Search for the cell housing the specified text and yield its (X, Y) center coordinate. 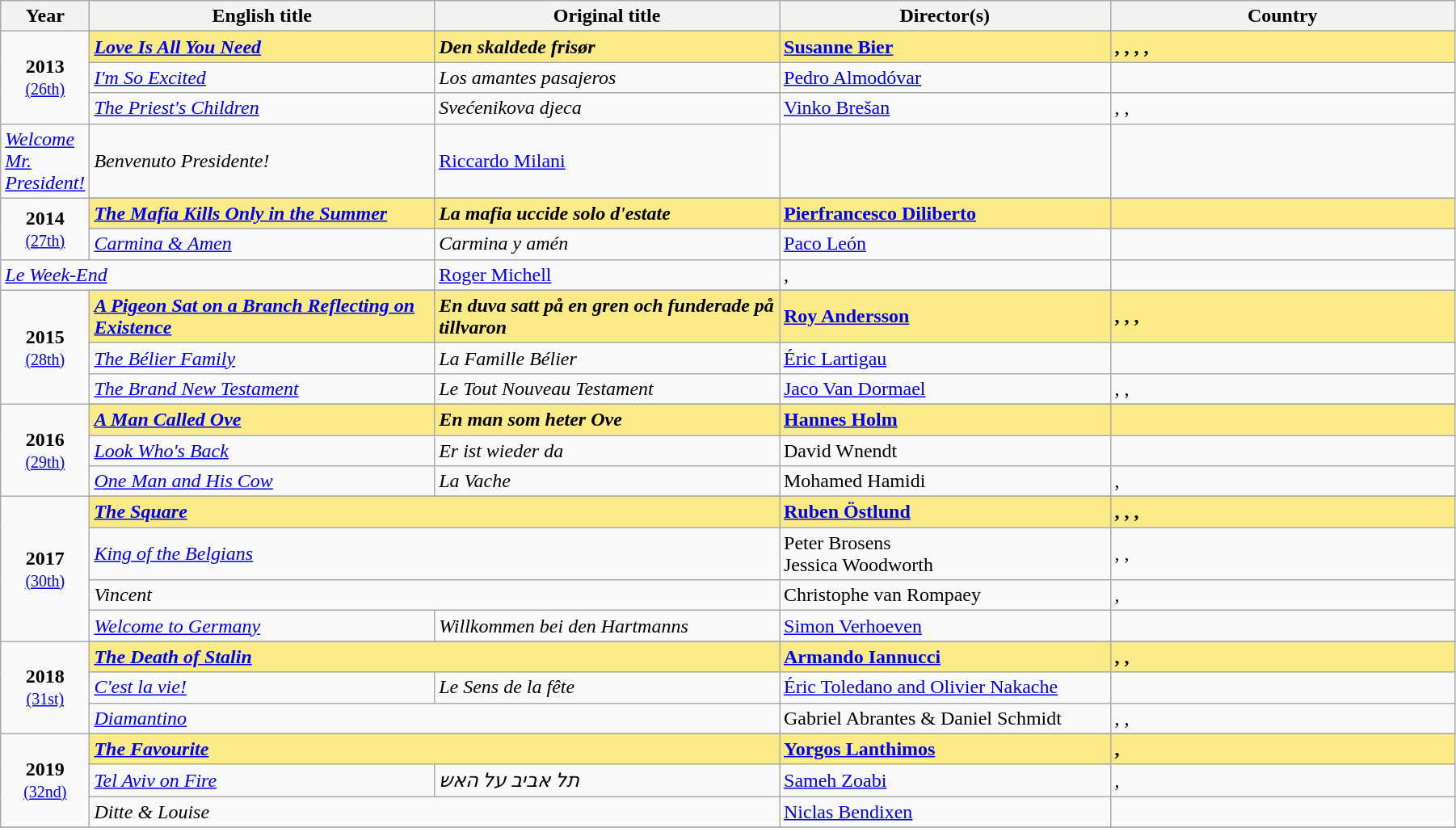
Year (45, 16)
Welcome Mr. President! (45, 161)
La mafia uccide solo d'estate (608, 213)
2016(29th) (45, 450)
Tel Aviv on Fire (262, 780)
2017(30th) (45, 569)
En duva satt på en gren och funderade på tillvaron (608, 317)
Hannes Holm (945, 419)
Look Who's Back (262, 450)
Country (1282, 16)
Roy Andersson (945, 317)
Le Tout Nouveau Testament (608, 389)
The Square (435, 512)
The Mafia Kills Only in the Summer (262, 213)
The Death of Stalin (435, 657)
King of the Belgians (435, 554)
The Bélier Family (262, 358)
I'm So Excited (262, 78)
One Man and His Cow (262, 481)
Carmina y amén (608, 244)
Armando Iannucci (945, 657)
Ruben Östlund (945, 512)
תל אביב על האש (608, 780)
Vinko Brešan (945, 108)
Riccardo Milani (608, 161)
Vincent (435, 595)
English title (262, 16)
Niclas Bendixen (945, 812)
Simon Verhoeven (945, 626)
Mohamed Hamidi (945, 481)
Love Is All You Need (262, 47)
2014(27th) (45, 229)
Éric Lartigau (945, 358)
Le Week-End (218, 275)
Le Sens de la fête (608, 687)
Yorgos Lanthimos (945, 749)
The Brand New Testament (262, 389)
Carmina & Amen (262, 244)
Sameh Zoabi (945, 780)
Jaco Van Dormael (945, 389)
Pierfrancesco Diliberto (945, 213)
Svećenikova djeca (608, 108)
Er ist wieder da (608, 450)
2019(32nd) (45, 780)
Christophe van Rompaey (945, 595)
En man som heter Ove (608, 419)
, , , , (1282, 47)
A Man Called Ove (262, 419)
Director(s) (945, 16)
Pedro Almodóvar (945, 78)
Welcome to Germany (262, 626)
Diamantino (435, 718)
Roger Michell (608, 275)
Éric Toledano and Olivier Nakache (945, 687)
Willkommen bei den Hartmanns (608, 626)
The Priest's Children (262, 108)
Gabriel Abrantes & Daniel Schmidt (945, 718)
Peter BrosensJessica Woodworth (945, 554)
2018(31st) (45, 687)
Ditte & Louise (435, 812)
Los amantes pasajeros (608, 78)
La Famille Bélier (608, 358)
2013(26th) (45, 78)
Benvenuto Presidente! (262, 161)
2015(28th) (45, 347)
A Pigeon Sat on a Branch Reflecting on Existence (262, 317)
Paco León (945, 244)
David Wnendt (945, 450)
Susanne Bier (945, 47)
Den skaldede frisør (608, 47)
Original title (608, 16)
C'est la vie! (262, 687)
La Vache (608, 481)
The Favourite (435, 749)
